Pinpoint the cell where the given text exists, returning its [X, Y] midpoint coordinate. 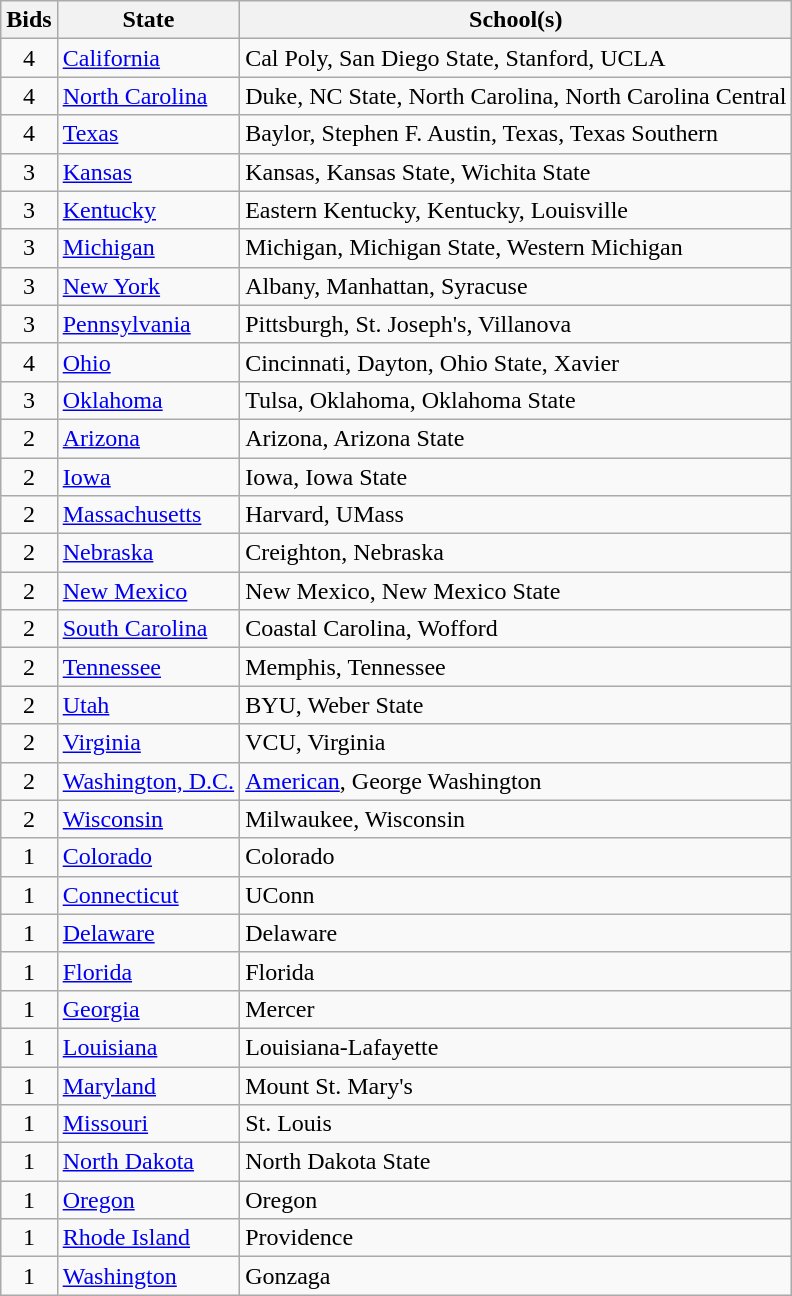
Georgia [148, 1009]
Harvard, UMass [516, 515]
Oklahoma [148, 400]
Providence [516, 1238]
Creighton, Nebraska [516, 553]
Kentucky [148, 210]
Massachusetts [148, 515]
UConn [516, 895]
Iowa, Iowa State [516, 477]
Washington [148, 1276]
Bids [29, 20]
Nebraska [148, 553]
New Mexico, New Mexico State [516, 591]
Connecticut [148, 895]
Washington, D.C. [148, 781]
Missouri [148, 1124]
Virginia [148, 743]
Maryland [148, 1085]
Gonzaga [516, 1276]
Memphis, Tennessee [516, 667]
Wisconsin [148, 819]
South Carolina [148, 629]
North Carolina [148, 96]
Pennsylvania [148, 324]
Kansas [148, 172]
Cincinnati, Dayton, Ohio State, Xavier [516, 362]
Iowa [148, 477]
Kansas, Kansas State, Wichita State [516, 172]
Rhode Island [148, 1238]
Cal Poly, San Diego State, Stanford, UCLA [516, 58]
Pittsburgh, St. Joseph's, Villanova [516, 324]
Tulsa, Oklahoma, Oklahoma State [516, 400]
California [148, 58]
St. Louis [516, 1124]
North Dakota State [516, 1162]
Coastal Carolina, Wofford [516, 629]
American, George Washington [516, 781]
Albany, Manhattan, Syracuse [516, 286]
Louisiana-Lafayette [516, 1047]
Ohio [148, 362]
North Dakota [148, 1162]
Arizona, Arizona State [516, 438]
Mercer [516, 1009]
Louisiana [148, 1047]
State [148, 20]
New Mexico [148, 591]
Duke, NC State, North Carolina, North Carolina Central [516, 96]
School(s) [516, 20]
New York [148, 286]
Michigan [148, 248]
VCU, Virginia [516, 743]
BYU, Weber State [516, 705]
Milwaukee, Wisconsin [516, 819]
Baylor, Stephen F. Austin, Texas, Texas Southern [516, 134]
Michigan, Michigan State, Western Michigan [516, 248]
Utah [148, 705]
Arizona [148, 438]
Texas [148, 134]
Mount St. Mary's [516, 1085]
Eastern Kentucky, Kentucky, Louisville [516, 210]
Tennessee [148, 667]
